Search for the cell housing the specified text and yield its [x, y] center coordinate. 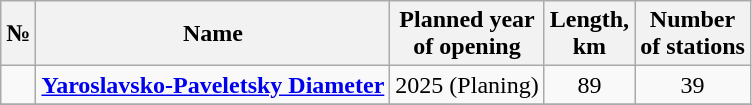
Numberof stations [693, 34]
2025 (Planing) [467, 85]
Yaroslavsko-Paveletsky Diameter [213, 85]
39 [693, 85]
89 [589, 85]
Length,km [589, 34]
Planned year of opening [467, 34]
Name [213, 34]
№ [18, 34]
